For the text-containing cell, return its midpoint in (X, Y) coordinate format. 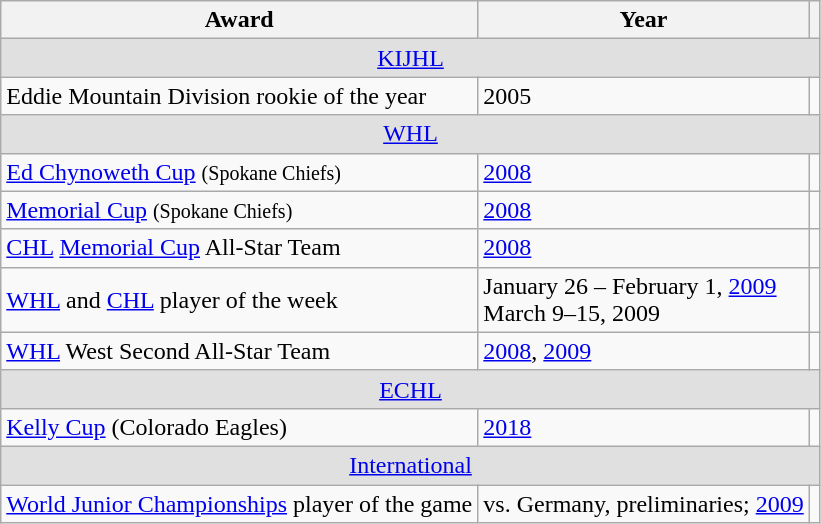
Ed Chynoweth Cup (Spokane Chiefs) (240, 172)
WHL (411, 134)
Memorial Cup (Spokane Chiefs) (240, 210)
2008, 2009 (644, 351)
2005 (644, 96)
2018 (644, 427)
International (411, 465)
Award (240, 20)
World Junior Championships player of the game (240, 503)
Kelly Cup (Colorado Eagles) (240, 427)
KIJHL (411, 58)
Eddie Mountain Division rookie of the year (240, 96)
WHL and CHL player of the week (240, 300)
CHL Memorial Cup All-Star Team (240, 248)
vs. Germany, preliminaries; 2009 (644, 503)
WHL West Second All-Star Team (240, 351)
Year (644, 20)
January 26 – February 1, 2009March 9–15, 2009 (644, 300)
ECHL (411, 389)
